Detect which cell encompasses the target text, then output its [x, y] center coordinate. 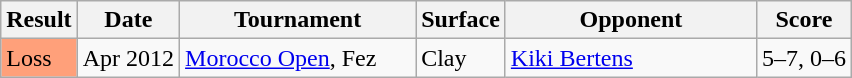
Opponent [630, 20]
Tournament [298, 20]
Score [804, 20]
Morocco Open, Fez [298, 58]
Date [128, 20]
Apr 2012 [128, 58]
Loss [39, 58]
5–7, 0–6 [804, 58]
Surface [461, 20]
Kiki Bertens [630, 58]
Result [39, 20]
Clay [461, 58]
